Search for the cell housing the specified text and yield its [X, Y] center coordinate. 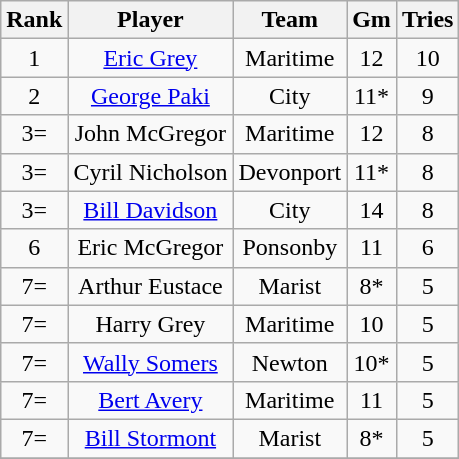
Rank [34, 20]
Wally Somers [150, 362]
Bert Avery [150, 400]
Player [150, 20]
John McGregor [150, 134]
Arthur Eustace [150, 286]
2 [34, 96]
Tries [428, 20]
Gm [372, 20]
9 [428, 96]
Ponsonby [290, 248]
Newton [290, 362]
Bill Stormont [150, 438]
Eric Grey [150, 58]
Cyril Nicholson [150, 172]
Harry Grey [150, 324]
1 [34, 58]
10* [372, 362]
George Paki [150, 96]
Bill Davidson [150, 210]
Eric McGregor [150, 248]
Team [290, 20]
14 [372, 210]
Devonport [290, 172]
